Return the (X, Y) coordinate for the center point of the cell that contains the specified text.  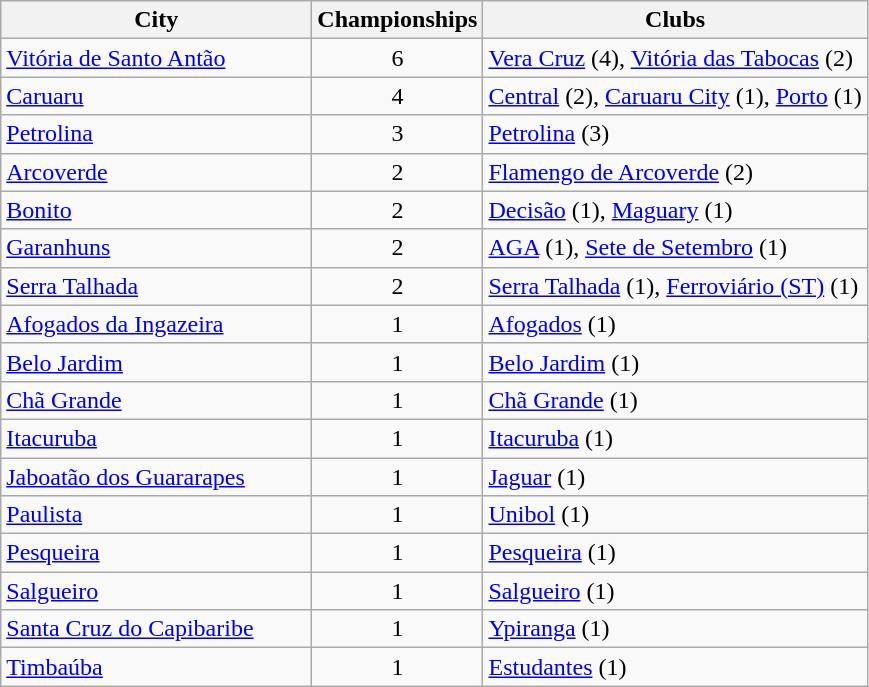
Arcoverde (156, 172)
Chã Grande (1) (675, 400)
City (156, 20)
Serra Talhada (156, 286)
3 (398, 134)
AGA (1), Sete de Setembro (1) (675, 248)
Bonito (156, 210)
Clubs (675, 20)
Caruaru (156, 96)
Vera Cruz (4), Vitória das Tabocas (2) (675, 58)
Pesqueira (156, 553)
Timbaúba (156, 667)
Santa Cruz do Capibaribe (156, 629)
Pesqueira (1) (675, 553)
Paulista (156, 515)
6 (398, 58)
Garanhuns (156, 248)
Decisão (1), Maguary (1) (675, 210)
Jaboatão dos Guararapes (156, 477)
Championships (398, 20)
Salgueiro (1) (675, 591)
Flamengo de Arcoverde (2) (675, 172)
Petrolina (156, 134)
Afogados da Ingazeira (156, 324)
Belo Jardim (1) (675, 362)
Itacuruba (156, 438)
Central (2), Caruaru City (1), Porto (1) (675, 96)
Itacuruba (1) (675, 438)
Salgueiro (156, 591)
Unibol (1) (675, 515)
Ypiranga (1) (675, 629)
Vitória de Santo Antão (156, 58)
4 (398, 96)
Petrolina (3) (675, 134)
Estudantes (1) (675, 667)
Belo Jardim (156, 362)
Jaguar (1) (675, 477)
Chã Grande (156, 400)
Serra Talhada (1), Ferroviário (ST) (1) (675, 286)
Afogados (1) (675, 324)
